Find where the given text appears and provide that cell's center as (x, y) coordinate. 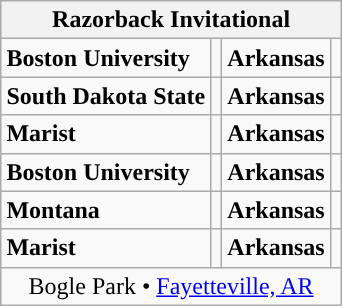
Razorback Invitational (171, 20)
Bogle Park • Fayetteville, AR (171, 286)
South Dakota State (106, 96)
Montana (106, 210)
